Locate the cell with the specified text and output its (X, Y) center coordinate. 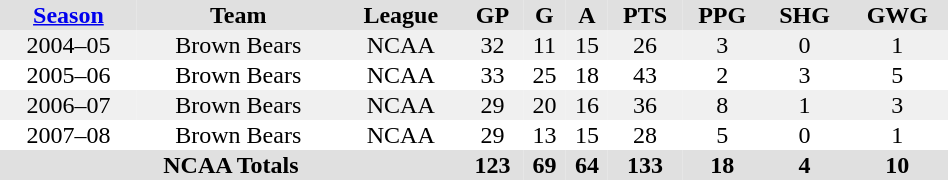
123 (492, 165)
32 (492, 45)
GWG (898, 15)
10 (898, 165)
NCAA Totals (231, 165)
A (587, 15)
69 (544, 165)
20 (544, 105)
2007–08 (68, 135)
SHG (804, 15)
133 (645, 165)
PPG (722, 15)
8 (722, 105)
League (401, 15)
13 (544, 135)
G (544, 15)
PTS (645, 15)
25 (544, 75)
2004–05 (68, 45)
16 (587, 105)
11 (544, 45)
33 (492, 75)
2 (722, 75)
Team (238, 15)
Season (68, 15)
2006–07 (68, 105)
2005–06 (68, 75)
4 (804, 165)
26 (645, 45)
GP (492, 15)
36 (645, 105)
64 (587, 165)
28 (645, 135)
43 (645, 75)
